Search for the cell housing the specified text and yield its (X, Y) center coordinate. 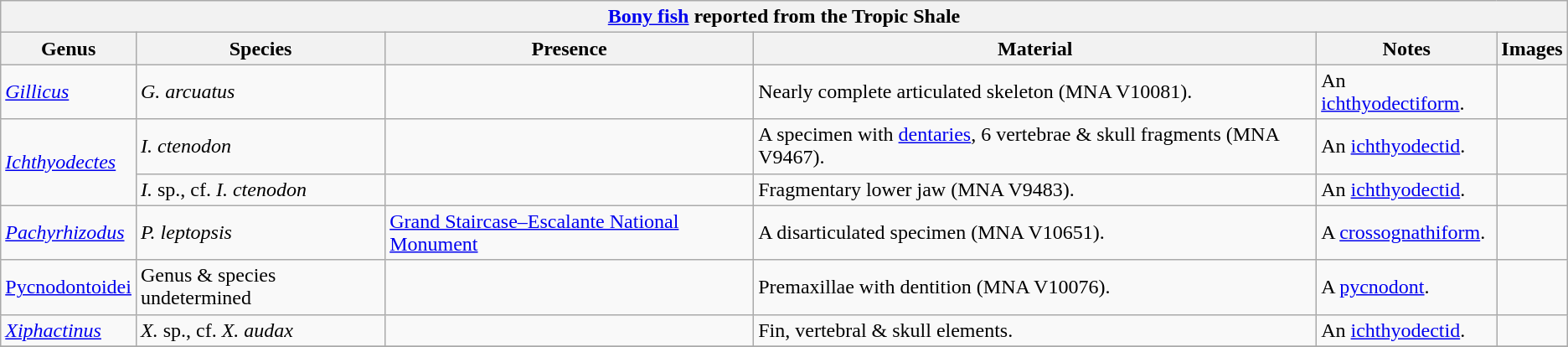
Bony fish reported from the Tropic Shale (784, 17)
Species (260, 49)
Genus & species undetermined (260, 287)
I. sp., cf. I. ctenodon (260, 189)
Material (1035, 49)
Grand Staircase–Escalante National Monument (570, 233)
An ichthyodectiform. (1407, 92)
A pycnodont. (1407, 287)
A disarticulated specimen (MNA V10651). (1035, 233)
A specimen with dentaries, 6 vertebrae & skull fragments (MNA V9467). (1035, 146)
P. leptopsis (260, 233)
Fragmentary lower jaw (MNA V9483). (1035, 189)
A crossognathiform. (1407, 233)
Ichthyodectes (69, 163)
Pycnodontoidei (69, 287)
Pachyrhizodus (69, 233)
Premaxillae with dentition (MNA V10076). (1035, 287)
Fin, vertebral & skull elements. (1035, 330)
Notes (1407, 49)
Xiphactinus (69, 330)
Gillicus (69, 92)
Images (1532, 49)
I. ctenodon (260, 146)
G. arcuatus (260, 92)
Nearly complete articulated skeleton (MNA V10081). (1035, 92)
X. sp., cf. X. audax (260, 330)
Presence (570, 49)
Genus (69, 49)
